Return the [X, Y] coordinate for the center point of the cell that contains the specified text.  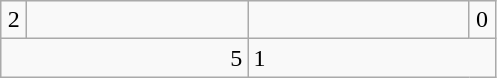
5 [124, 58]
2 [14, 20]
1 [372, 58]
0 [482, 20]
